Pinpoint the cell where the given text exists, returning its [x, y] midpoint coordinate. 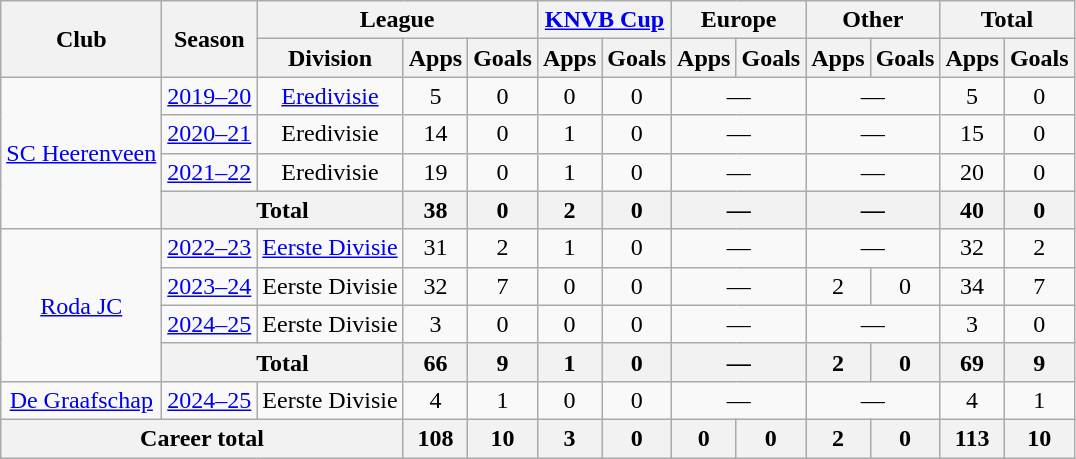
De Graafschap [82, 400]
66 [435, 362]
31 [435, 248]
2019–20 [210, 96]
19 [435, 172]
34 [972, 286]
Club [82, 39]
Europe [739, 20]
Division [330, 58]
Roda JC [82, 305]
Other [873, 20]
14 [435, 134]
KNVB Cup [604, 20]
Career total [202, 438]
2022–23 [210, 248]
69 [972, 362]
SC Heerenveen [82, 153]
113 [972, 438]
40 [972, 210]
Season [210, 39]
108 [435, 438]
League [398, 20]
38 [435, 210]
2020–21 [210, 134]
2023–24 [210, 286]
15 [972, 134]
20 [972, 172]
2021–22 [210, 172]
